Output the [x, y] coordinate of the center of the cell containing the given text.  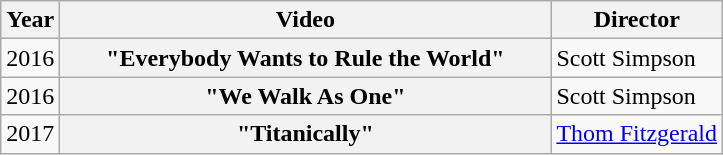
Year [30, 20]
"We Walk As One" [306, 96]
Thom Fitzgerald [637, 134]
"Titanically" [306, 134]
Director [637, 20]
"Everybody Wants to Rule the World" [306, 58]
2017 [30, 134]
Video [306, 20]
